Find where the given text appears and provide that cell's center as (X, Y) coordinate. 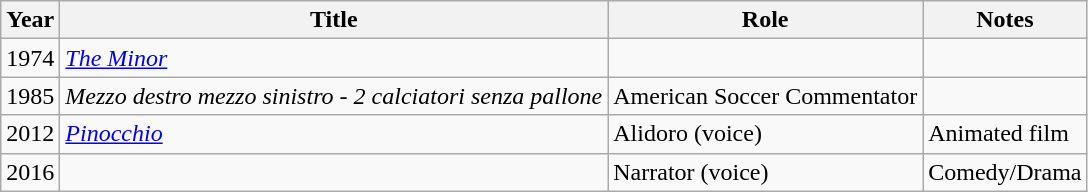
Pinocchio (334, 134)
Animated film (1005, 134)
1985 (30, 96)
Comedy/Drama (1005, 172)
Year (30, 20)
1974 (30, 58)
Mezzo destro mezzo sinistro - 2 calciatori senza pallone (334, 96)
Role (766, 20)
The Minor (334, 58)
2016 (30, 172)
Narrator (voice) (766, 172)
Title (334, 20)
American Soccer Commentator (766, 96)
Notes (1005, 20)
Alidoro (voice) (766, 134)
2012 (30, 134)
